Scan for the cell matching the given text and deliver its (x, y) coordinate at center. 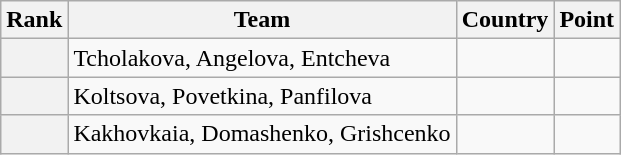
Team (262, 20)
Point (587, 20)
Koltsova, Povetkina, Panfilova (262, 96)
Kakhovkaia, Domashenko, Grishcenko (262, 134)
Rank (34, 20)
Country (505, 20)
Tcholakova, Angelova, Entcheva (262, 58)
